Determine the (x, y) coordinate at the center of the cell enclosing the given text.  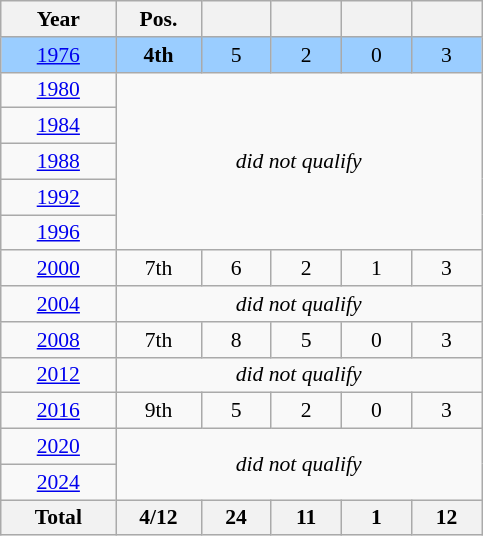
2004 (58, 304)
2016 (58, 411)
2012 (58, 375)
1976 (58, 55)
Total (58, 518)
2024 (58, 482)
12 (446, 518)
1984 (58, 126)
8 (236, 340)
24 (236, 518)
2000 (58, 269)
9th (158, 411)
1996 (58, 233)
Pos. (158, 19)
1988 (58, 162)
4/12 (158, 518)
2008 (58, 340)
1992 (58, 197)
1980 (58, 90)
6 (236, 269)
11 (306, 518)
Year (58, 19)
4th (158, 55)
2020 (58, 447)
